Identify which cell holds the provided text, then report its (X, Y) central coordinate. 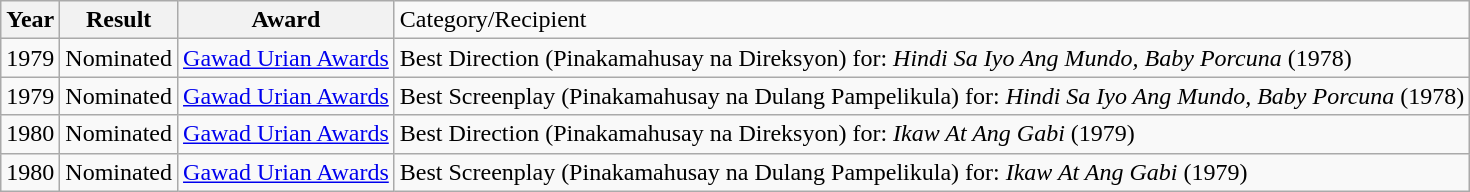
Best Screenplay (Pinakamahusay na Dulang Pampelikula) for: Ikaw At Ang Gabi (1979) (932, 172)
Category/Recipient (932, 20)
Best Direction (Pinakamahusay na Direksyon) for: Hindi Sa Iyo Ang Mundo, Baby Porcuna (1978) (932, 58)
Best Direction (Pinakamahusay na Direksyon) for: Ikaw At Ang Gabi (1979) (932, 134)
Best Screenplay (Pinakamahusay na Dulang Pampelikula) for: Hindi Sa Iyo Ang Mundo, Baby Porcuna (1978) (932, 96)
Year (30, 20)
Result (119, 20)
Award (286, 20)
